For the text-containing cell, return its midpoint in [X, Y] coordinate format. 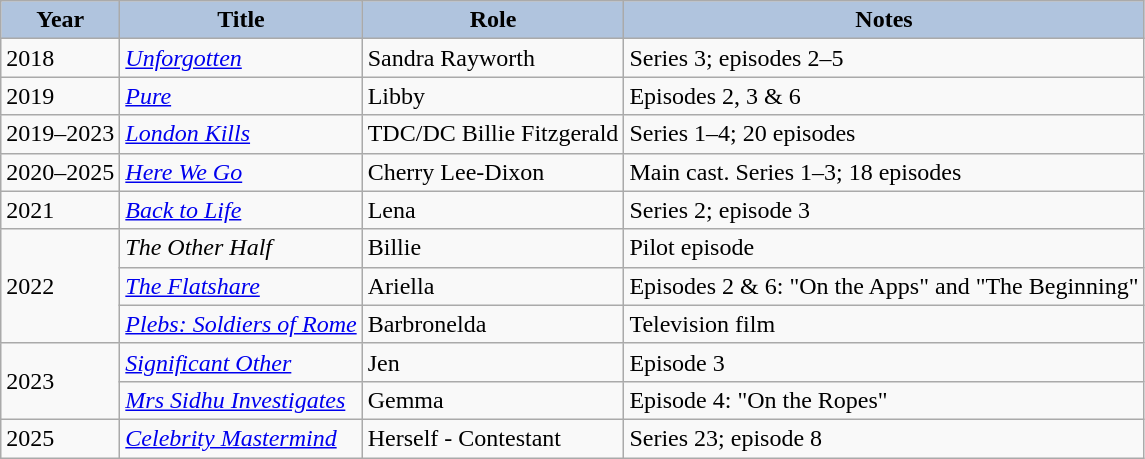
Series 23; episode 8 [884, 438]
Here We Go [241, 172]
Lena [493, 210]
Unforgotten [241, 58]
Celebrity Mastermind [241, 438]
Billie [493, 248]
2020–2025 [60, 172]
Episode 4: "On the Ropes" [884, 400]
Series 3; episodes 2–5 [884, 58]
The Other Half [241, 248]
Main cast. Series 1–3; 18 episodes [884, 172]
The Flatshare [241, 286]
Pilot episode [884, 248]
2023 [60, 381]
Libby [493, 96]
Significant Other [241, 362]
Back to Life [241, 210]
Series 2; episode 3 [884, 210]
2019–2023 [60, 134]
Ariella [493, 286]
Gemma [493, 400]
Mrs Sidhu Investigates [241, 400]
2025 [60, 438]
Series 1–4; 20 episodes [884, 134]
Role [493, 20]
Barbronelda [493, 324]
Pure [241, 96]
Herself - Contestant [493, 438]
2022 [60, 286]
Title [241, 20]
Episodes 2, 3 & 6 [884, 96]
2021 [60, 210]
Notes [884, 20]
2018 [60, 58]
Sandra Rayworth [493, 58]
2019 [60, 96]
Television film [884, 324]
Episodes 2 & 6: "On the Apps" and "The Beginning" [884, 286]
Jen [493, 362]
Plebs: Soldiers of Rome [241, 324]
TDC/DC Billie Fitzgerald [493, 134]
London Kills [241, 134]
Cherry Lee-Dixon [493, 172]
Episode 3 [884, 362]
Year [60, 20]
